Return [x, y] of the center of cell containing provided text 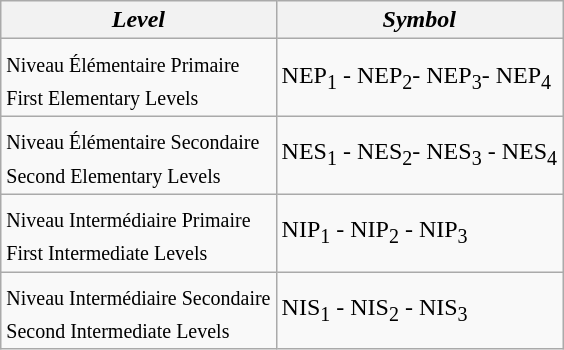
NEP1 - NEP2- NEP3- NEP4 [419, 78]
Niveau Intermédiaire SecondaireSecond Intermediate Levels [138, 311]
NIS1 - NIS2 - NIS3 [419, 311]
Niveau Intermédiaire PrimaireFirst Intermediate Levels [138, 233]
Symbol [419, 20]
NIP1 - NIP2 - NIP3 [419, 233]
Niveau Élémentaire SecondaireSecond Elementary Levels [138, 155]
Niveau Élémentaire PrimaireFirst Elementary Levels [138, 78]
NES1 - NES2- NES3 - NES4 [419, 155]
Level [138, 20]
